Determine the (x, y) coordinate at the center of the cell enclosing the given text.  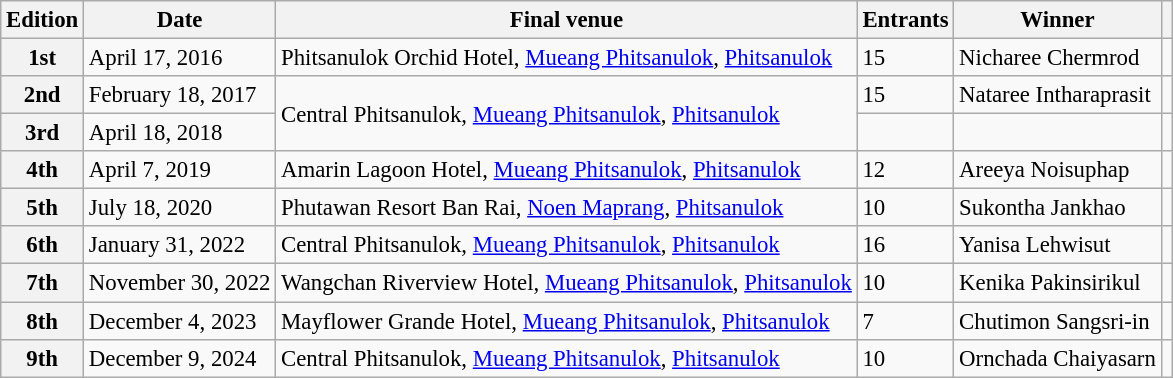
3rd (42, 133)
7 (906, 321)
Areeya Noisuphap (1058, 170)
2nd (42, 95)
Nataree Intharaprasit (1058, 95)
April 7, 2019 (180, 170)
12 (906, 170)
8th (42, 321)
December 9, 2024 (180, 358)
April 18, 2018 (180, 133)
Edition (42, 20)
April 17, 2016 (180, 58)
5th (42, 208)
Mayflower Grande Hotel, Mueang Phitsanulok, Phitsanulok (566, 321)
December 4, 2023 (180, 321)
Chutimon Sangsri-in (1058, 321)
6th (42, 245)
Nicharee Chermrod (1058, 58)
7th (42, 283)
Winner (1058, 20)
1st (42, 58)
Kenika Pakinsirikul (1058, 283)
Wangchan Riverview Hotel, Mueang Phitsanulok, Phitsanulok (566, 283)
Amarin Lagoon Hotel, Mueang Phitsanulok, Phitsanulok (566, 170)
July 18, 2020 (180, 208)
Phutawan Resort Ban Rai, Noen Maprang, Phitsanulok (566, 208)
Final venue (566, 20)
February 18, 2017 (180, 95)
January 31, 2022 (180, 245)
Sukontha Jankhao (1058, 208)
Date (180, 20)
4th (42, 170)
16 (906, 245)
9th (42, 358)
November 30, 2022 (180, 283)
Phitsanulok Orchid Hotel, Mueang Phitsanulok, Phitsanulok (566, 58)
Yanisa Lehwisut (1058, 245)
Entrants (906, 20)
Ornchada Chaiyasarn (1058, 358)
